Locate the cell with the specified text and output its [X, Y] center coordinate. 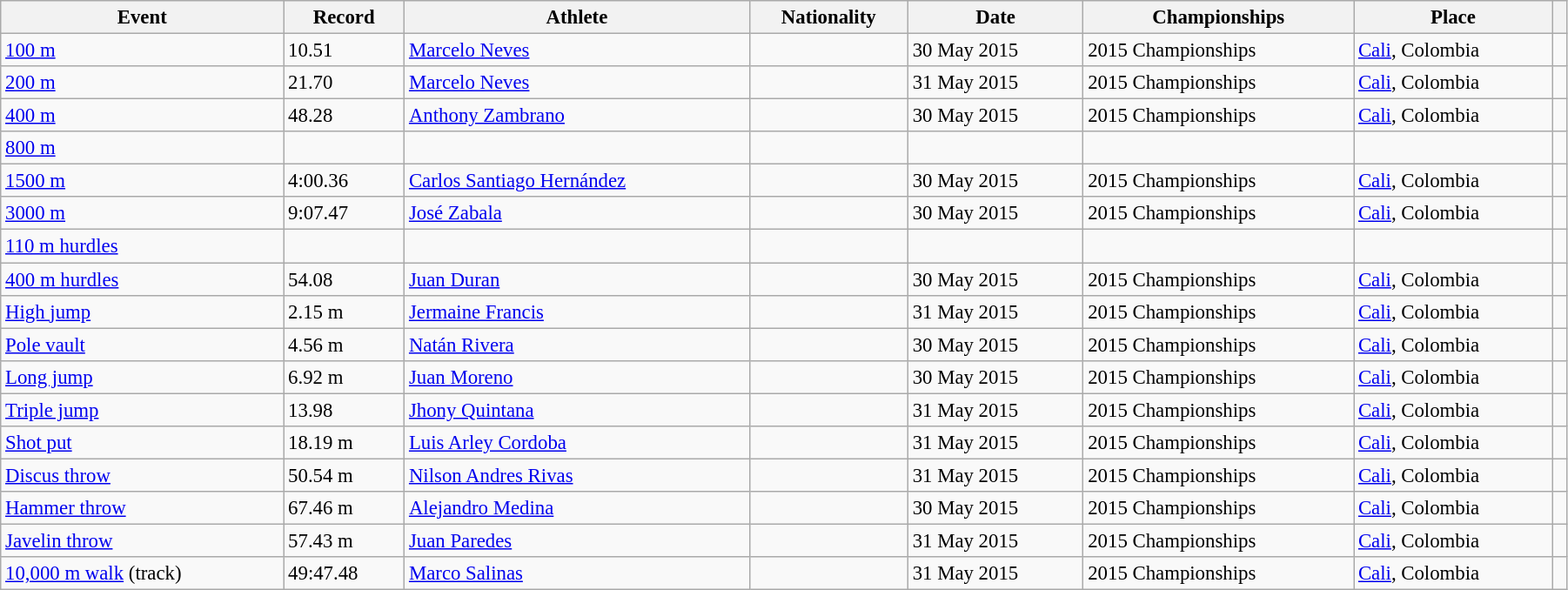
110 m hurdles [143, 246]
200 m [143, 83]
Alejandro Medina [577, 508]
57.43 m [345, 540]
2.15 m [345, 312]
Long jump [143, 377]
Triple jump [143, 410]
Discus throw [143, 475]
400 m [143, 116]
13.98 [345, 410]
Javelin throw [143, 540]
Nilson Andres Rivas [577, 475]
4:00.36 [345, 181]
Jhony Quintana [577, 410]
Shot put [143, 443]
Event [143, 17]
800 m [143, 148]
9:07.47 [345, 213]
Place [1453, 17]
50.54 m [345, 475]
Anthony Zambrano [577, 116]
18.19 m [345, 443]
10.51 [345, 50]
Pole vault [143, 345]
Hammer throw [143, 508]
Nationality [828, 17]
Athlete [577, 17]
54.08 [345, 279]
Jermaine Francis [577, 312]
Record [345, 17]
10,000 m walk (track) [143, 573]
Luis Arley Cordoba [577, 443]
Date [995, 17]
100 m [143, 50]
Natán Rivera [577, 345]
Marco Salinas [577, 573]
67.46 m [345, 508]
Carlos Santiago Hernández [577, 181]
48.28 [345, 116]
400 m hurdles [143, 279]
José Zabala [577, 213]
3000 m [143, 213]
21.70 [345, 83]
Championships [1218, 17]
Juan Paredes [577, 540]
6.92 m [345, 377]
Juan Duran [577, 279]
High jump [143, 312]
4.56 m [345, 345]
Juan Moreno [577, 377]
49:47.48 [345, 573]
1500 m [143, 181]
